Find where the given text appears and provide that cell's center as (x, y) coordinate. 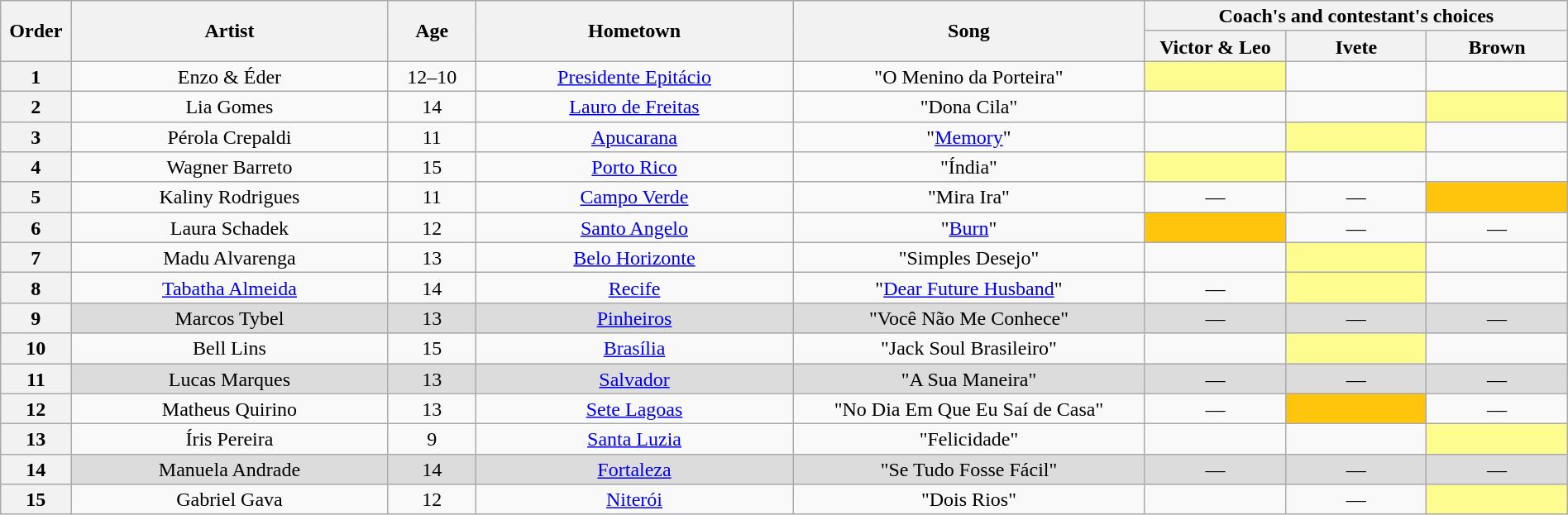
"Simples Desejo" (969, 258)
Lucas Marques (230, 379)
10 (36, 349)
Apucarana (633, 137)
1 (36, 76)
Age (432, 31)
Campo Verde (633, 197)
"Você Não Me Conhece" (969, 317)
12–10 (432, 76)
Pérola Crepaldi (230, 137)
"Dona Cila" (969, 106)
Brown (1497, 46)
4 (36, 167)
Belo Horizonte (633, 258)
"No Dia Em Que Eu Saí de Casa" (969, 408)
Niterói (633, 499)
Salvador (633, 379)
5 (36, 197)
Manuela Andrade (230, 470)
Victor & Leo (1215, 46)
"Felicidade" (969, 440)
Bell Lins (230, 349)
Íris Pereira (230, 440)
3 (36, 137)
Artist (230, 31)
"Memory" (969, 137)
Fortaleza (633, 470)
Order (36, 31)
"Burn" (969, 228)
Sete Lagoas (633, 408)
"Índia" (969, 167)
"O Menino da Porteira" (969, 76)
Laura Schadek (230, 228)
"A Sua Maneira" (969, 379)
"Jack Soul Brasileiro" (969, 349)
Matheus Quirino (230, 408)
6 (36, 228)
Song (969, 31)
"Se Tudo Fosse Fácil" (969, 470)
"Dois Rios" (969, 499)
Wagner Barreto (230, 167)
Ivete (1356, 46)
Porto Rico (633, 167)
Presidente Epitácio (633, 76)
Hometown (633, 31)
Pinheiros (633, 317)
Marcos Tybel (230, 317)
"Mira Ira" (969, 197)
Coach's and contestant's choices (1356, 17)
Enzo & Éder (230, 76)
"Dear Future Husband" (969, 288)
2 (36, 106)
Madu Alvarenga (230, 258)
8 (36, 288)
Recife (633, 288)
Gabriel Gava (230, 499)
Santo Angelo (633, 228)
Santa Luzia (633, 440)
Lia Gomes (230, 106)
7 (36, 258)
Tabatha Almeida (230, 288)
Kaliny Rodrigues (230, 197)
Lauro de Freitas (633, 106)
Brasília (633, 349)
